Return the (x, y) coordinate for the center point of the cell that contains the specified text.  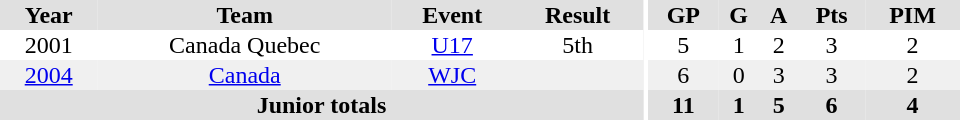
WJC (452, 75)
Canada Quebec (244, 45)
2001 (48, 45)
A (778, 15)
Pts (832, 15)
PIM (912, 15)
GP (684, 15)
Event (452, 15)
Canada (244, 75)
Junior totals (322, 105)
U17 (452, 45)
2004 (48, 75)
4 (912, 105)
Year (48, 15)
5th (578, 45)
Team (244, 15)
Result (578, 15)
11 (684, 105)
0 (738, 75)
G (738, 15)
